Detect which cell encompasses the target text, then output its [x, y] center coordinate. 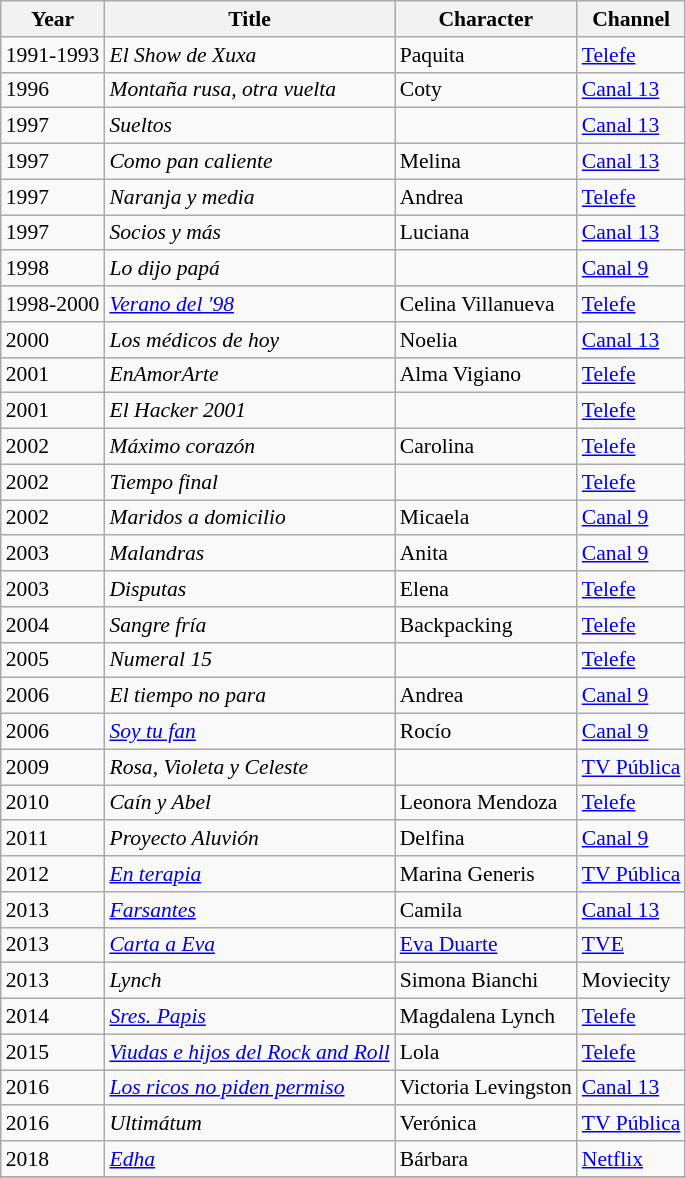
Leonora Mendoza [486, 803]
Noelia [486, 340]
Lynch [249, 981]
Caín y Abel [249, 803]
Los ricos no piden permiso [249, 1088]
El tiempo no para [249, 696]
El Show de Xuxa [249, 55]
2012 [53, 874]
Delfina [486, 839]
Sangre fría [249, 625]
Máximo corazón [249, 447]
2010 [53, 803]
Los médicos de hoy [249, 340]
Eva Duarte [486, 945]
Character [486, 19]
Rosa, Violeta y Celeste [249, 767]
Simona Bianchi [486, 981]
2005 [53, 660]
Magdalena Lynch [486, 1017]
Verónica [486, 1124]
1998-2000 [53, 304]
EnAmorArte [249, 375]
Melina [486, 162]
2015 [53, 1052]
Carolina [486, 447]
Camila [486, 910]
Lola [486, 1052]
Coty [486, 90]
Paquita [486, 55]
Sueltos [249, 126]
Netflix [632, 1159]
Proyecto Aluvión [249, 839]
Sres. Papis [249, 1017]
Anita [486, 554]
Viudas e hijos del Rock and Roll [249, 1052]
Carta a Eva [249, 945]
1996 [53, 90]
Marina Generis [486, 874]
En terapia [249, 874]
Channel [632, 19]
Year [53, 19]
El Hacker 2001 [249, 411]
Socios y más [249, 233]
1991-1993 [53, 55]
2000 [53, 340]
2009 [53, 767]
Disputas [249, 589]
Malandras [249, 554]
Elena [486, 589]
Victoria Levingston [486, 1088]
2004 [53, 625]
2011 [53, 839]
Celina Villanueva [486, 304]
2018 [53, 1159]
Soy tu fan [249, 732]
Naranja y media [249, 197]
TVE [632, 945]
Tiempo final [249, 482]
Rocío [486, 732]
Verano del '98 [249, 304]
Numeral 15 [249, 660]
Backpacking [486, 625]
Moviecity [632, 981]
Farsantes [249, 910]
Lo dijo papá [249, 269]
1998 [53, 269]
Edha [249, 1159]
Como pan caliente [249, 162]
Luciana [486, 233]
Montaña rusa, otra vuelta [249, 90]
Ultimátum [249, 1124]
Bárbara [486, 1159]
2014 [53, 1017]
Alma Vigiano [486, 375]
Title [249, 19]
Micaela [486, 518]
Maridos a domicilio [249, 518]
